Output the [X, Y] coordinate of the center of the cell containing the given text.  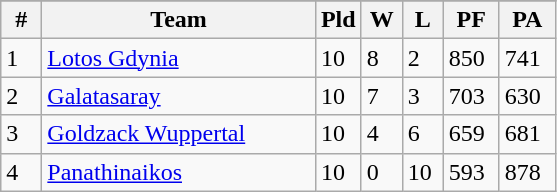
850 [471, 58]
878 [527, 172]
Lotos Gdynia [179, 58]
Galatasaray [179, 96]
1 [22, 58]
Panathinaikos [179, 172]
Team [179, 20]
681 [527, 134]
PA [527, 20]
Goldzack Wuppertal [179, 134]
593 [471, 172]
L [422, 20]
703 [471, 96]
630 [527, 96]
0 [382, 172]
PF [471, 20]
741 [527, 58]
6 [422, 134]
659 [471, 134]
# [22, 20]
8 [382, 58]
Pld [338, 20]
W [382, 20]
7 [382, 96]
